Return [X, Y] of the center of cell containing provided text 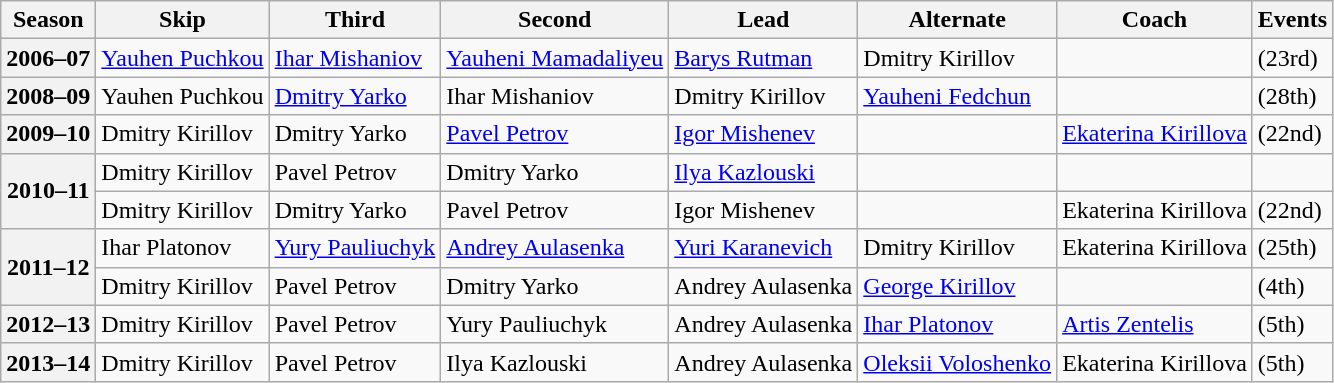
Yuri Karanevich [764, 248]
(25th) [1292, 248]
Yauheni Mamadaliyeu [555, 58]
2011–12 [48, 267]
2008–09 [48, 96]
2012–13 [48, 324]
George Kirillov [958, 286]
Third [355, 20]
2009–10 [48, 134]
Artis Zentelis [1155, 324]
Oleksii Voloshenko [958, 362]
(4th) [1292, 286]
Coach [1155, 20]
Alternate [958, 20]
Skip [182, 20]
2010–11 [48, 191]
(23rd) [1292, 58]
(28th) [1292, 96]
2013–14 [48, 362]
Yauheni Fedchun [958, 96]
Season [48, 20]
Second [555, 20]
Barys Rutman [764, 58]
2006–07 [48, 58]
Lead [764, 20]
Events [1292, 20]
